Pinpoint the cell where the given text exists, returning its (X, Y) midpoint coordinate. 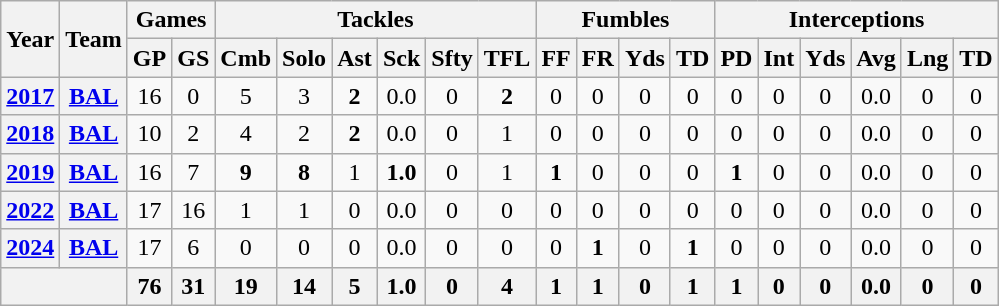
GP (149, 58)
10 (149, 134)
31 (194, 286)
Sfty (452, 58)
FF (556, 58)
2024 (30, 248)
Int (779, 58)
3 (304, 96)
Fumbles (626, 20)
2022 (30, 210)
PD (736, 58)
FR (598, 58)
9 (246, 172)
Tackles (376, 20)
Lng (927, 58)
GS (194, 58)
Games (170, 20)
2017 (30, 96)
14 (304, 286)
Cmb (246, 58)
76 (149, 286)
Year (30, 39)
6 (194, 248)
Ast (355, 58)
2018 (30, 134)
Avg (876, 58)
Team (94, 39)
TFL (507, 58)
8 (304, 172)
Sck (401, 58)
19 (246, 286)
Solo (304, 58)
7 (194, 172)
2019 (30, 172)
Interceptions (856, 20)
